Scan for the cell matching the given text and deliver its (x, y) coordinate at center. 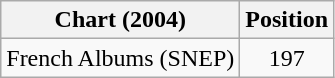
French Albums (SNEP) (120, 58)
Chart (2004) (120, 20)
Position (287, 20)
197 (287, 58)
